Determine the [X, Y] coordinate at the center of the cell enclosing the given text.  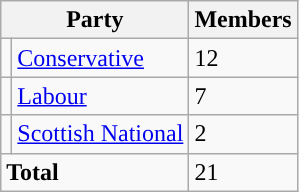
Labour [100, 96]
Party [95, 20]
Members [243, 20]
21 [243, 172]
Total [95, 172]
2 [243, 134]
Conservative [100, 58]
12 [243, 58]
7 [243, 96]
Scottish National [100, 134]
